Capture the cell that displays the provided text and extract its [X, Y] central coordinate. 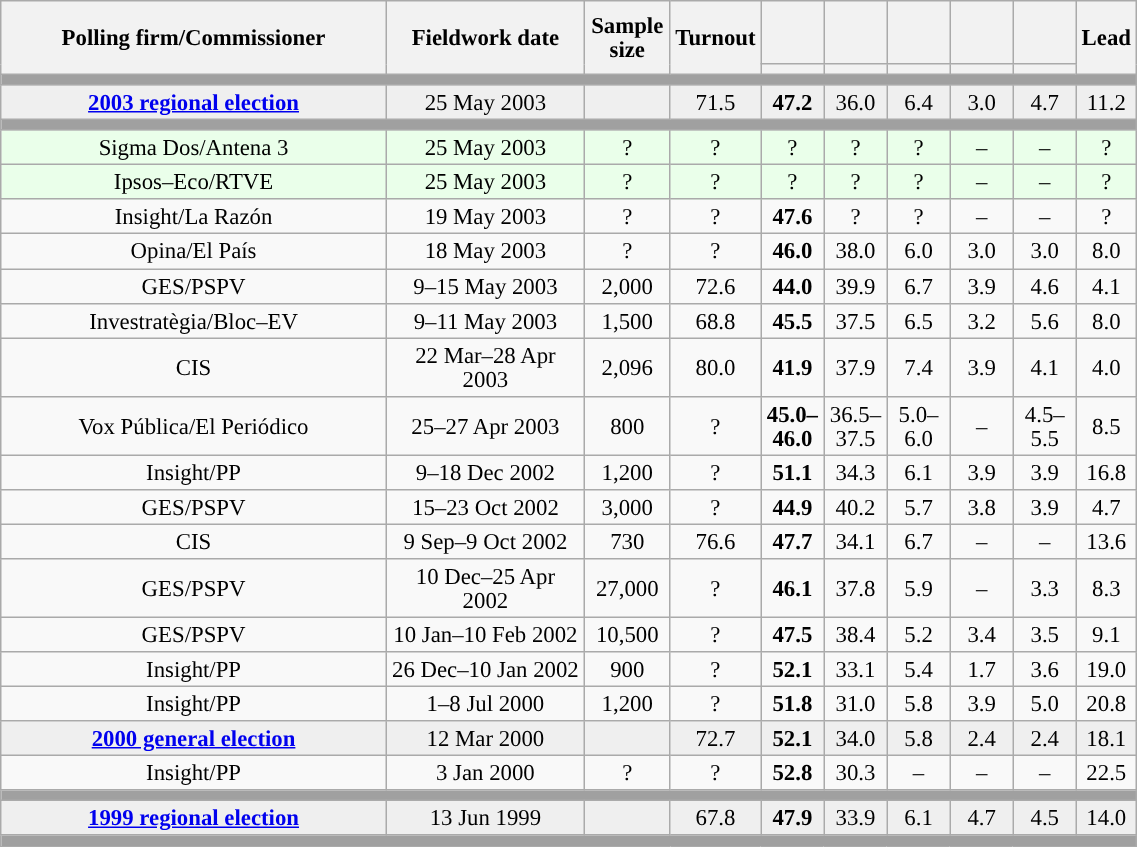
5.2 [918, 634]
Insight/La Razón [194, 218]
38.4 [856, 634]
37.5 [856, 320]
44.9 [792, 508]
52.8 [792, 774]
37.9 [856, 368]
47.6 [792, 218]
Lead [1106, 38]
9–11 May 2003 [485, 320]
Fieldwork date [485, 38]
80.0 [716, 368]
900 [627, 670]
44.0 [792, 286]
30.3 [856, 774]
4.0 [1106, 368]
Vox Pública/El Periódico [194, 426]
12 Mar 2000 [485, 738]
18.1 [1106, 738]
9 Sep–9 Oct 2002 [485, 542]
68.8 [716, 320]
3.5 [1044, 634]
31.0 [856, 704]
45.0–46.0 [792, 426]
Sigma Dos/Antena 3 [194, 148]
5.0–6.0 [918, 426]
5.4 [918, 670]
2,000 [627, 286]
27,000 [627, 588]
19.0 [1106, 670]
8.5 [1106, 426]
34.1 [856, 542]
8.3 [1106, 588]
800 [627, 426]
67.8 [716, 818]
26 Dec–10 Jan 2002 [485, 670]
7.4 [918, 368]
47.2 [792, 102]
22 Mar–28 Apr 2003 [485, 368]
13.6 [1106, 542]
47.9 [792, 818]
51.1 [792, 472]
Polling firm/Commissioner [194, 38]
9–15 May 2003 [485, 286]
3.3 [1044, 588]
19 May 2003 [485, 218]
2003 regional election [194, 102]
25–27 Apr 2003 [485, 426]
10 Jan–10 Feb 2002 [485, 634]
3.4 [982, 634]
6.0 [918, 252]
Investratègia/Bloc–EV [194, 320]
34.3 [856, 472]
10,500 [627, 634]
1,500 [627, 320]
33.1 [856, 670]
39.9 [856, 286]
2000 general election [194, 738]
5.6 [1044, 320]
3.8 [982, 508]
11.2 [1106, 102]
3,000 [627, 508]
5.0 [1044, 704]
1999 regional election [194, 818]
72.6 [716, 286]
14.0 [1106, 818]
4.6 [1044, 286]
40.2 [856, 508]
4.5–5.5 [1044, 426]
9.1 [1106, 634]
46.0 [792, 252]
72.7 [716, 738]
Sample size [627, 38]
Opina/El País [194, 252]
22.5 [1106, 774]
36.0 [856, 102]
71.5 [716, 102]
6.4 [918, 102]
9–18 Dec 2002 [485, 472]
34.0 [856, 738]
Ipsos–Eco/RTVE [194, 182]
6.5 [918, 320]
1.7 [982, 670]
38.0 [856, 252]
16.8 [1106, 472]
3 Jan 2000 [485, 774]
4.5 [1044, 818]
47.7 [792, 542]
2,096 [627, 368]
45.5 [792, 320]
37.8 [856, 588]
33.9 [856, 818]
3.2 [982, 320]
76.6 [716, 542]
5.9 [918, 588]
Turnout [716, 38]
46.1 [792, 588]
36.5–37.5 [856, 426]
51.8 [792, 704]
730 [627, 542]
18 May 2003 [485, 252]
15–23 Oct 2002 [485, 508]
41.9 [792, 368]
5.7 [918, 508]
10 Dec–25 Apr 2002 [485, 588]
3.6 [1044, 670]
20.8 [1106, 704]
47.5 [792, 634]
1–8 Jul 2000 [485, 704]
13 Jun 1999 [485, 818]
